Output the [X, Y] coordinate of the center of the cell containing the given text.  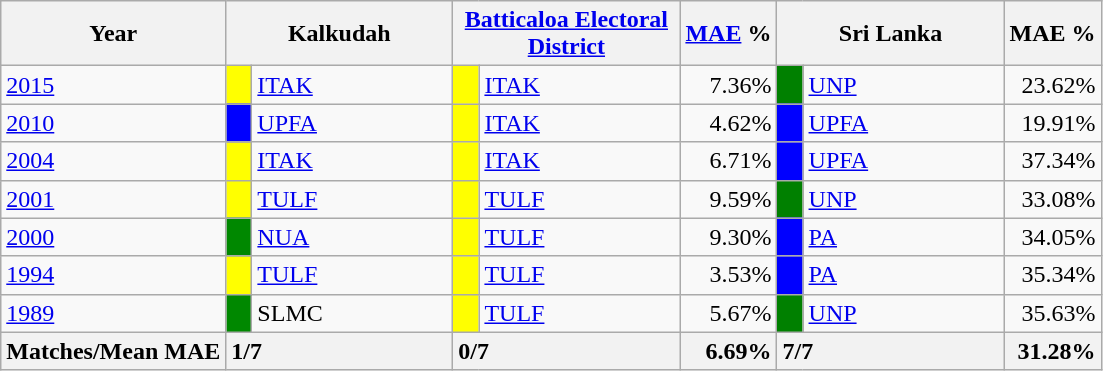
6.69% [728, 351]
19.91% [1052, 123]
2000 [114, 237]
Kalkudah [340, 34]
34.05% [1052, 237]
Year [114, 34]
SLMC [352, 313]
33.08% [1052, 199]
3.53% [728, 275]
35.63% [1052, 313]
9.59% [728, 199]
1/7 [340, 351]
2001 [114, 199]
2004 [114, 161]
NUA [352, 237]
2015 [114, 85]
6.71% [728, 161]
35.34% [1052, 275]
Sri Lanka [890, 34]
0/7 [566, 351]
23.62% [1052, 85]
1994 [114, 275]
1989 [114, 313]
7.36% [728, 85]
31.28% [1052, 351]
9.30% [728, 237]
4.62% [728, 123]
Batticaloa Electoral District [566, 34]
37.34% [1052, 161]
5.67% [728, 313]
7/7 [890, 351]
2010 [114, 123]
Matches/Mean MAE [114, 351]
